Identify which cell holds the provided text, then report its (x, y) central coordinate. 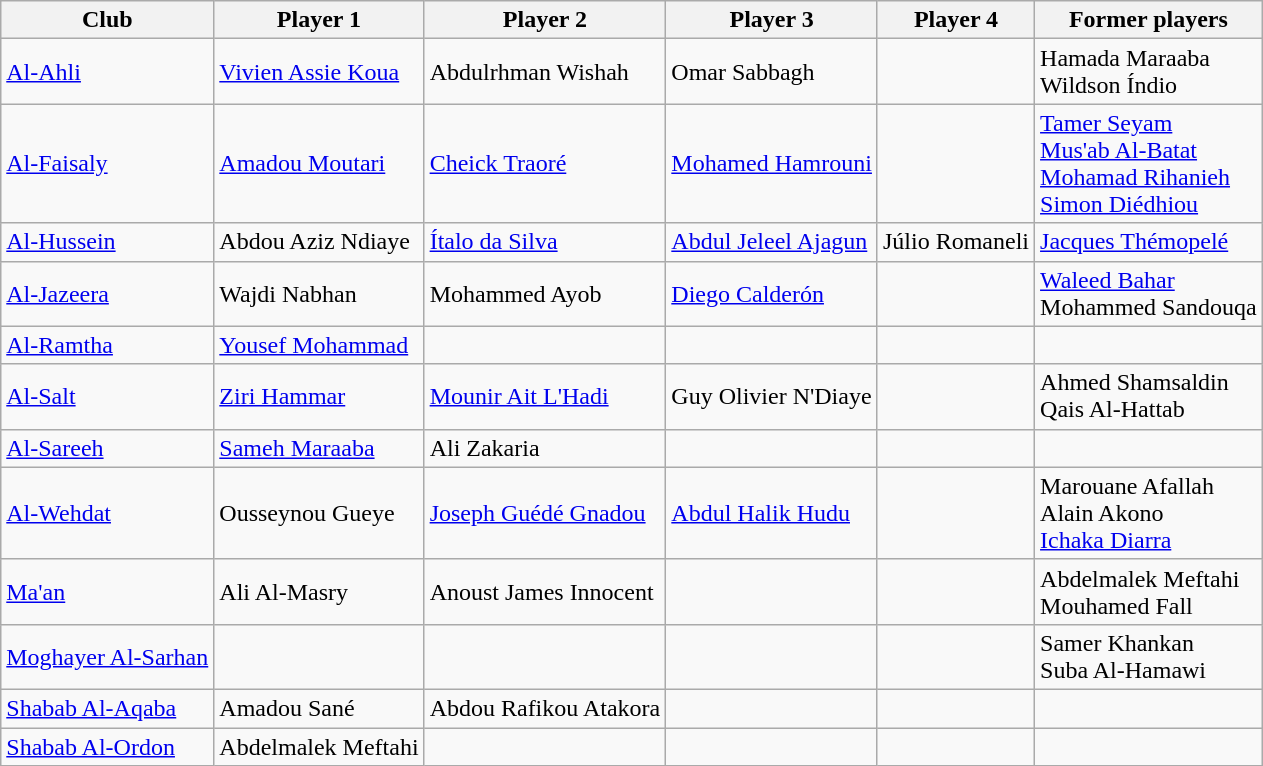
Mounir Ait L'Hadi (545, 396)
Abdou Aziz Ndiaye (319, 242)
Ali Al-Masry (319, 592)
Waleed Bahar Mohammed Sandouqa (1149, 294)
Guy Olivier N'Diaye (772, 396)
Ali Zakaria (545, 448)
Mohammed Ayob (545, 294)
Samer Khankan Suba Al-Hamawi (1149, 656)
Al-Jazeera (108, 294)
Ziri Hammar (319, 396)
Player 1 (319, 20)
Sameh Maraaba (319, 448)
Ítalo da Silva (545, 242)
Yousef Mohammad (319, 345)
Shabab Al-Ordon (108, 747)
Al-Faisaly (108, 164)
Al-Ahli (108, 72)
Abdelmalek Meftahi (319, 747)
Tamer Seyam Mus'ab Al-Batat Mohamad Rihanieh Simon Diédhiou (1149, 164)
Former players (1149, 20)
Player 4 (956, 20)
Abdelmalek Meftahi Mouhamed Fall (1149, 592)
Cheick Traoré (545, 164)
Player 3 (772, 20)
Al-Wehdat (108, 513)
Al-Hussein (108, 242)
Wajdi Nabhan (319, 294)
Joseph Guédé Gnadou (545, 513)
Ma'an (108, 592)
Al-Salt (108, 396)
Ousseynou Gueye (319, 513)
Shabab Al-Aqaba (108, 708)
Júlio Romaneli (956, 242)
Abdulrhman Wishah (545, 72)
Mohamed Hamrouni (772, 164)
Amadou Sané (319, 708)
Vivien Assie Koua (319, 72)
Marouane Afallah Alain Akono Ichaka Diarra (1149, 513)
Ahmed Shamsaldin Qais Al-Hattab (1149, 396)
Hamada Maraaba Wildson Índio (1149, 72)
Abdul Halik Hudu (772, 513)
Jacques Thémopelé (1149, 242)
Club (108, 20)
Anoust James Innocent (545, 592)
Abdou Rafikou Atakora (545, 708)
Amadou Moutari (319, 164)
Moghayer Al-Sarhan (108, 656)
Player 2 (545, 20)
Diego Calderón (772, 294)
Abdul Jeleel Ajagun (772, 242)
Al-Sareeh (108, 448)
Al-Ramtha (108, 345)
Omar Sabbagh (772, 72)
